Pinpoint the cell where the given text exists, returning its (X, Y) midpoint coordinate. 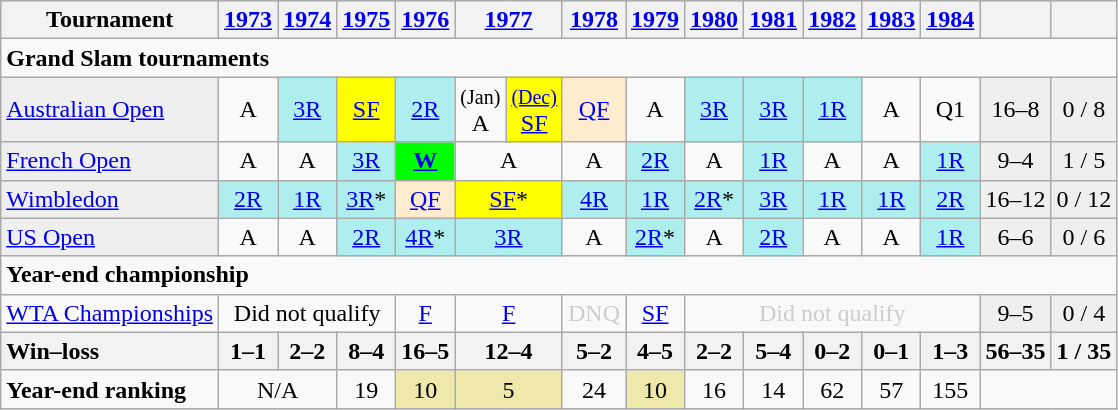
24 (594, 389)
1979 (656, 20)
1 / 35 (1084, 351)
155 (950, 389)
4–5 (656, 351)
4R* (426, 237)
1974 (308, 20)
Australian Open (110, 110)
Win–loss (110, 351)
1–1 (248, 351)
1975 (366, 20)
14 (774, 389)
N/A (278, 389)
1984 (950, 20)
Q1 (950, 110)
16–12 (1016, 199)
Grand Slam tournaments (559, 58)
9–4 (1016, 161)
1976 (426, 20)
1980 (714, 20)
0–2 (832, 351)
56–35 (1016, 351)
5–2 (594, 351)
4R (594, 199)
1978 (594, 20)
Wimbledon (110, 199)
French Open (110, 161)
DNQ (594, 313)
Year-end championship (559, 275)
1 / 5 (1084, 161)
W (426, 161)
6–6 (1016, 237)
0 / 8 (1084, 110)
16–8 (1016, 110)
57 (892, 389)
1983 (892, 20)
1981 (774, 20)
12–4 (509, 351)
0 / 6 (1084, 237)
0–1 (892, 351)
8–4 (366, 351)
5–4 (774, 351)
9–5 (1016, 313)
Tournament (110, 20)
3R* (366, 199)
0 / 12 (1084, 199)
(Dec)SF (534, 110)
16 (714, 389)
Year-end ranking (110, 389)
1973 (248, 20)
(Jan)A (480, 110)
19 (366, 389)
16–5 (426, 351)
62 (832, 389)
WTA Championships (110, 313)
1982 (832, 20)
5 (509, 389)
SF* (509, 199)
1–3 (950, 351)
0 / 4 (1084, 313)
US Open (110, 237)
1977 (509, 20)
